Find where the given text appears and provide that cell's center as [X, Y] coordinate. 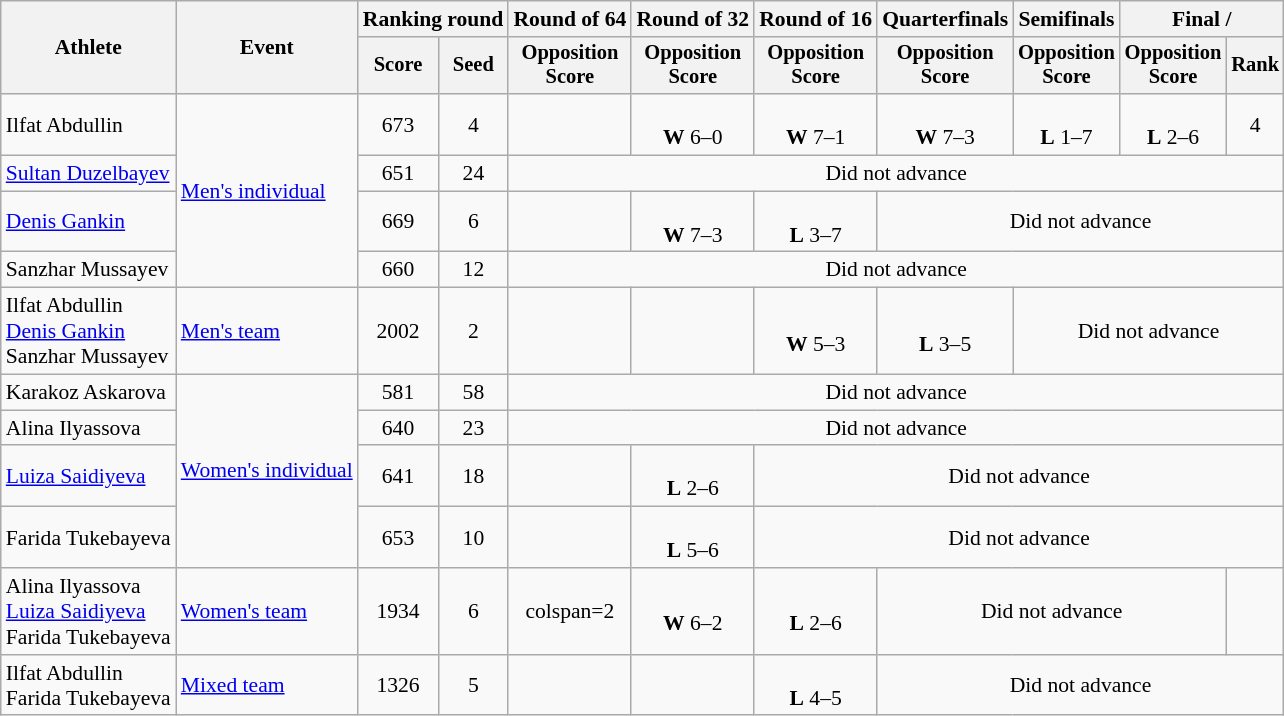
1326 [398, 686]
Farida Tukebayeva [88, 538]
Ranking round [434, 19]
Athlete [88, 48]
W 6–2 [692, 612]
L 3–5 [945, 332]
23 [473, 428]
L 1–7 [1066, 124]
58 [473, 393]
Final / [1202, 19]
Ilfat AbdullinFarida Tukebayeva [88, 686]
660 [398, 270]
Round of 32 [692, 19]
Round of 16 [816, 19]
12 [473, 270]
W 5–3 [816, 332]
Luiza Saidiyeva [88, 476]
Sanzhar Mussayev [88, 270]
Rank [1255, 66]
W 6–0 [692, 124]
Ilfat AbdullinDenis GankinSanzhar Mussayev [88, 332]
Women's team [267, 612]
Denis Gankin [88, 222]
24 [473, 174]
W 7–1 [816, 124]
Sultan Duzelbayev [88, 174]
Men's team [267, 332]
10 [473, 538]
18 [473, 476]
colspan=2 [570, 612]
1934 [398, 612]
Quarterfinals [945, 19]
Women's individual [267, 472]
Round of 64 [570, 19]
640 [398, 428]
5 [473, 686]
Seed [473, 66]
Event [267, 48]
2002 [398, 332]
641 [398, 476]
Alina IlyassovaLuiza SaidiyevaFarida Tukebayeva [88, 612]
Semifinals [1066, 19]
L 3–7 [816, 222]
L 4–5 [816, 686]
L 5–6 [692, 538]
653 [398, 538]
673 [398, 124]
581 [398, 393]
Men's individual [267, 191]
Score [398, 66]
Ilfat Abdullin [88, 124]
2 [473, 332]
Mixed team [267, 686]
669 [398, 222]
Karakoz Askarova [88, 393]
651 [398, 174]
Alina Ilyassova [88, 428]
